Search for the cell housing the specified text and yield its (X, Y) center coordinate. 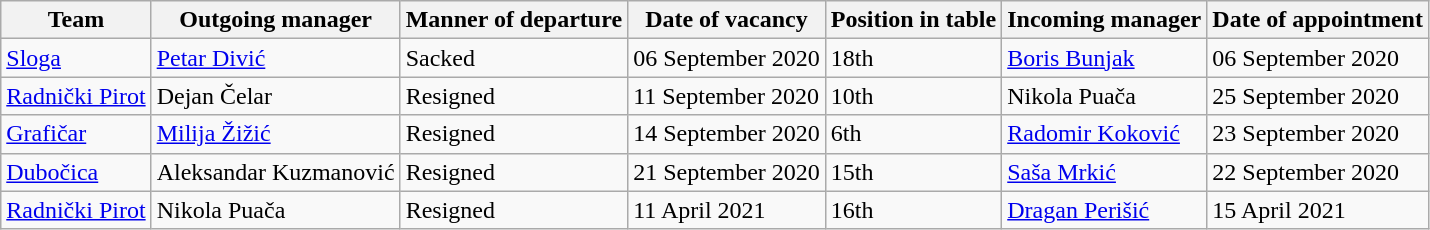
Outgoing manager (276, 20)
6th (913, 134)
Date of vacancy (727, 20)
11 April 2021 (727, 210)
Petar Divić (276, 58)
Incoming manager (1104, 20)
Aleksandar Kuzmanović (276, 172)
Radomir Koković (1104, 134)
23 September 2020 (1318, 134)
Date of appointment (1318, 20)
Position in table (913, 20)
14 September 2020 (727, 134)
Boris Bunjak (1104, 58)
Dubočica (76, 172)
16th (913, 210)
25 September 2020 (1318, 96)
Team (76, 20)
Sacked (514, 58)
11 September 2020 (727, 96)
21 September 2020 (727, 172)
Dejan Čelar (276, 96)
15th (913, 172)
Saša Mrkić (1104, 172)
Dragan Perišić (1104, 210)
Sloga (76, 58)
15 April 2021 (1318, 210)
22 September 2020 (1318, 172)
Manner of departure (514, 20)
Milija Žižić (276, 134)
10th (913, 96)
Grafičar (76, 134)
18th (913, 58)
